Provide the [X, Y] coordinate of the cell's center where the given text is located.  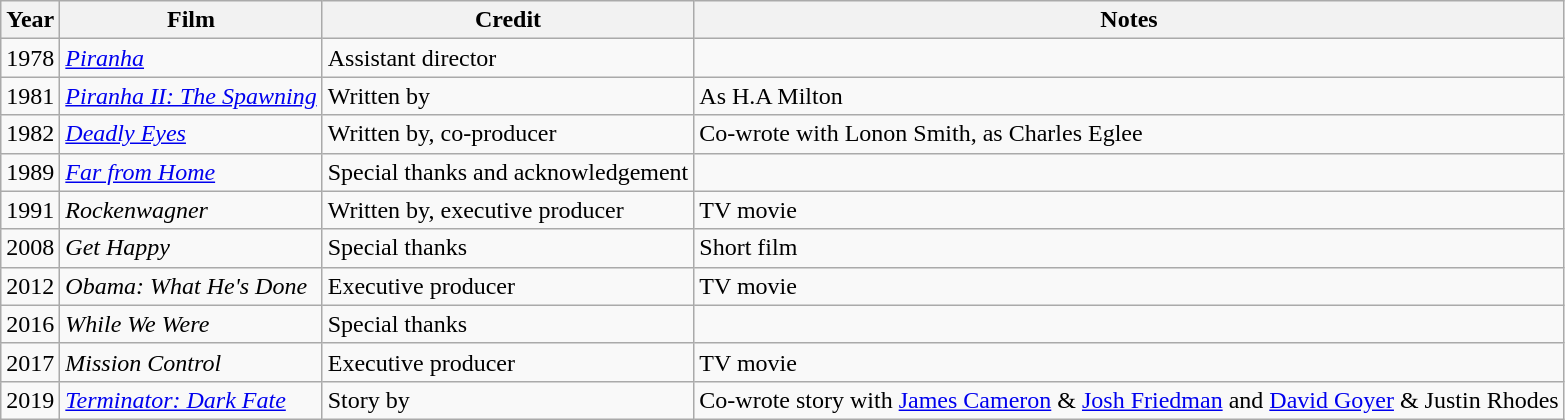
Assistant director [508, 58]
Written by, co-producer [508, 134]
Terminator: Dark Fate [191, 400]
As H.A Milton [1129, 96]
Mission Control [191, 362]
Co-wrote with Lonon Smith, as Charles Eglee [1129, 134]
2019 [30, 400]
Short film [1129, 248]
2017 [30, 362]
Deadly Eyes [191, 134]
Special thanks and acknowledgement [508, 172]
Piranha [191, 58]
Film [191, 20]
Piranha II: The Spawning [191, 96]
2016 [30, 324]
2012 [30, 286]
2008 [30, 248]
Obama: What He's Done [191, 286]
Co-wrote story with James Cameron & Josh Friedman and David Goyer & Justin Rhodes [1129, 400]
Story by [508, 400]
Written by [508, 96]
Year [30, 20]
1982 [30, 134]
1991 [30, 210]
While We Were [191, 324]
1981 [30, 96]
Credit [508, 20]
Get Happy [191, 248]
1989 [30, 172]
1978 [30, 58]
Far from Home [191, 172]
Rockenwagner [191, 210]
Written by, executive producer [508, 210]
Notes [1129, 20]
